Scan for the cell matching the given text and deliver its [x, y] coordinate at center. 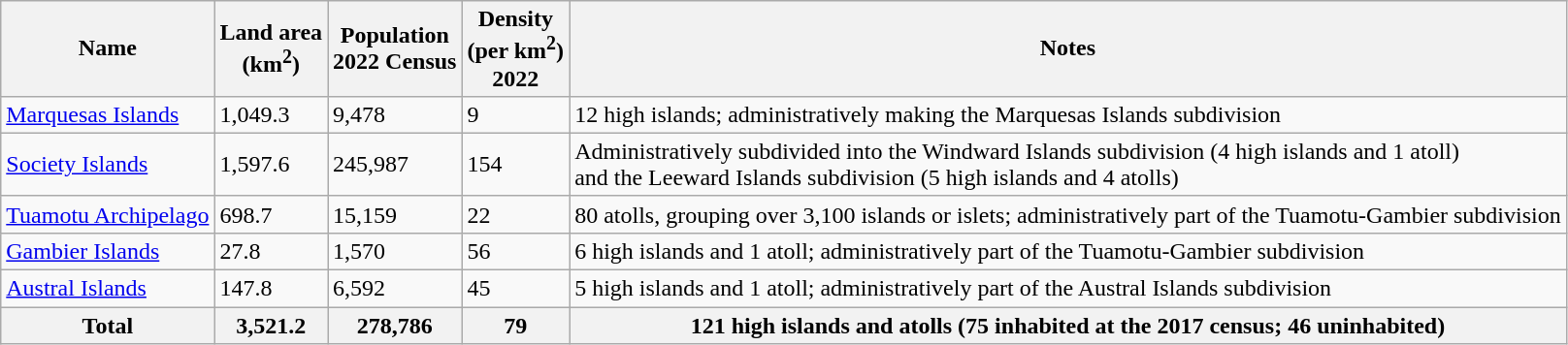
154 [516, 165]
27.8 [272, 251]
Marquesas Islands [108, 114]
5 high islands and 1 atoll; administratively part of the Austral Islands subdivision [1068, 289]
Land area(km2) [272, 48]
1,049.3 [272, 114]
Notes [1068, 48]
Density (per km2)2022 [516, 48]
147.8 [272, 289]
9 [516, 114]
Population 2022 Census [395, 48]
22 [516, 214]
79 [516, 326]
Society Islands [108, 165]
1,597.6 [272, 165]
245,987 [395, 165]
Total [108, 326]
698.7 [272, 214]
6,592 [395, 289]
278,786 [395, 326]
6 high islands and 1 atoll; administratively part of the Tuamotu-Gambier subdivision [1068, 251]
Tuamotu Archipelago [108, 214]
12 high islands; administratively making the Marquesas Islands subdivision [1068, 114]
Name [108, 48]
15,159 [395, 214]
80 atolls, grouping over 3,100 islands or islets; administratively part of the Tuamotu-Gambier subdivision [1068, 214]
121 high islands and atolls (75 inhabited at the 2017 census; 46 uninhabited) [1068, 326]
Austral Islands [108, 289]
1,570 [395, 251]
9,478 [395, 114]
56 [516, 251]
3,521.2 [272, 326]
Gambier Islands [108, 251]
45 [516, 289]
